From the cell containing the given text, extract its center point as [x, y] coordinate. 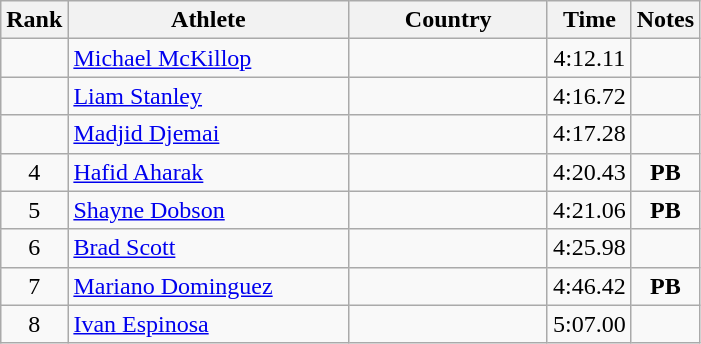
4:21.06 [589, 210]
4:12.11 [589, 58]
Liam Stanley [208, 96]
Michael McKillop [208, 58]
4 [34, 172]
Hafid Aharak [208, 172]
4:17.28 [589, 134]
Time [589, 20]
4:16.72 [589, 96]
7 [34, 286]
Brad Scott [208, 248]
Mariano Dominguez [208, 286]
Athlete [208, 20]
Ivan Espinosa [208, 324]
5 [34, 210]
6 [34, 248]
Notes [665, 20]
Rank [34, 20]
5:07.00 [589, 324]
8 [34, 324]
4:25.98 [589, 248]
Country [448, 20]
4:20.43 [589, 172]
Shayne Dobson [208, 210]
Madjid Djemai [208, 134]
4:46.42 [589, 286]
